Search for the cell housing the specified text and yield its [x, y] center coordinate. 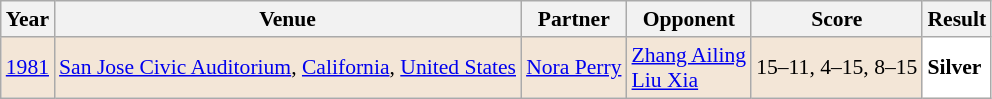
Score [836, 19]
Silver [956, 68]
Venue [288, 19]
15–11, 4–15, 8–15 [836, 68]
San Jose Civic Auditorium, California, United States [288, 68]
Partner [574, 19]
Result [956, 19]
1981 [28, 68]
Opponent [690, 19]
Nora Perry [574, 68]
Year [28, 19]
Zhang Ailing Liu Xia [690, 68]
